Search for the cell housing the specified text and yield its (X, Y) center coordinate. 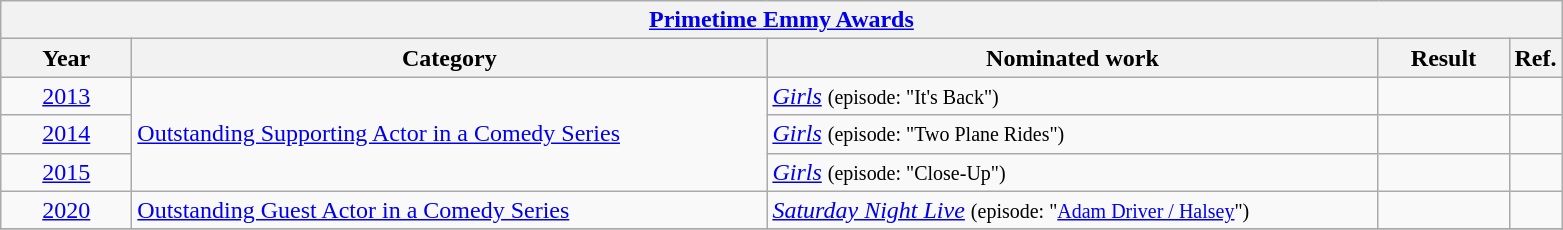
Nominated work (1072, 58)
Girls (episode: "Two Plane Rides") (1072, 134)
Saturday Night Live (episode: "Adam Driver / Halsey") (1072, 210)
Result (1444, 58)
2020 (66, 210)
2014 (66, 134)
Ref. (1536, 58)
Girls (episode: "Close-Up") (1072, 172)
Category (450, 58)
Primetime Emmy Awards (782, 20)
Year (66, 58)
Outstanding Supporting Actor in a Comedy Series (450, 134)
2013 (66, 96)
2015 (66, 172)
Girls (episode: "It's Back") (1072, 96)
Outstanding Guest Actor in a Comedy Series (450, 210)
